Output the (X, Y) coordinate of the center of the cell containing the given text.  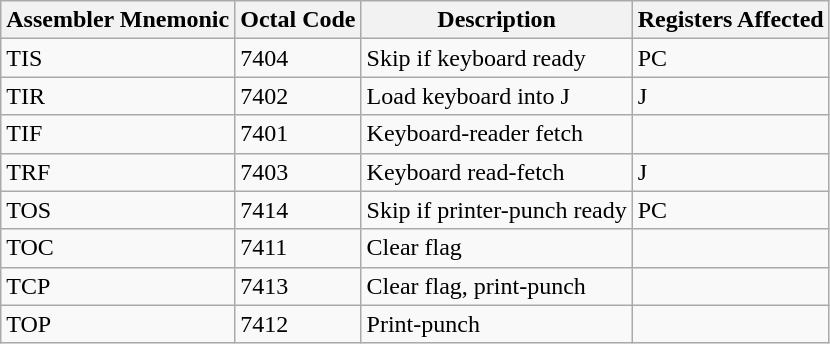
7402 (298, 96)
7401 (298, 134)
Print-punch (496, 324)
TOS (118, 210)
Load keyboard into J (496, 96)
7403 (298, 172)
Registers Affected (730, 20)
Description (496, 20)
Clear flag, print-punch (496, 286)
TIR (118, 96)
7411 (298, 248)
Skip if keyboard ready (496, 58)
TOC (118, 248)
TRF (118, 172)
7412 (298, 324)
TIS (118, 58)
TIF (118, 134)
Assembler Mnemonic (118, 20)
7413 (298, 286)
TOP (118, 324)
Octal Code (298, 20)
Keyboard-reader fetch (496, 134)
Clear flag (496, 248)
7404 (298, 58)
TCP (118, 286)
7414 (298, 210)
Skip if printer-punch ready (496, 210)
Keyboard read-fetch (496, 172)
